Detect which cell encompasses the target text, then output its [X, Y] center coordinate. 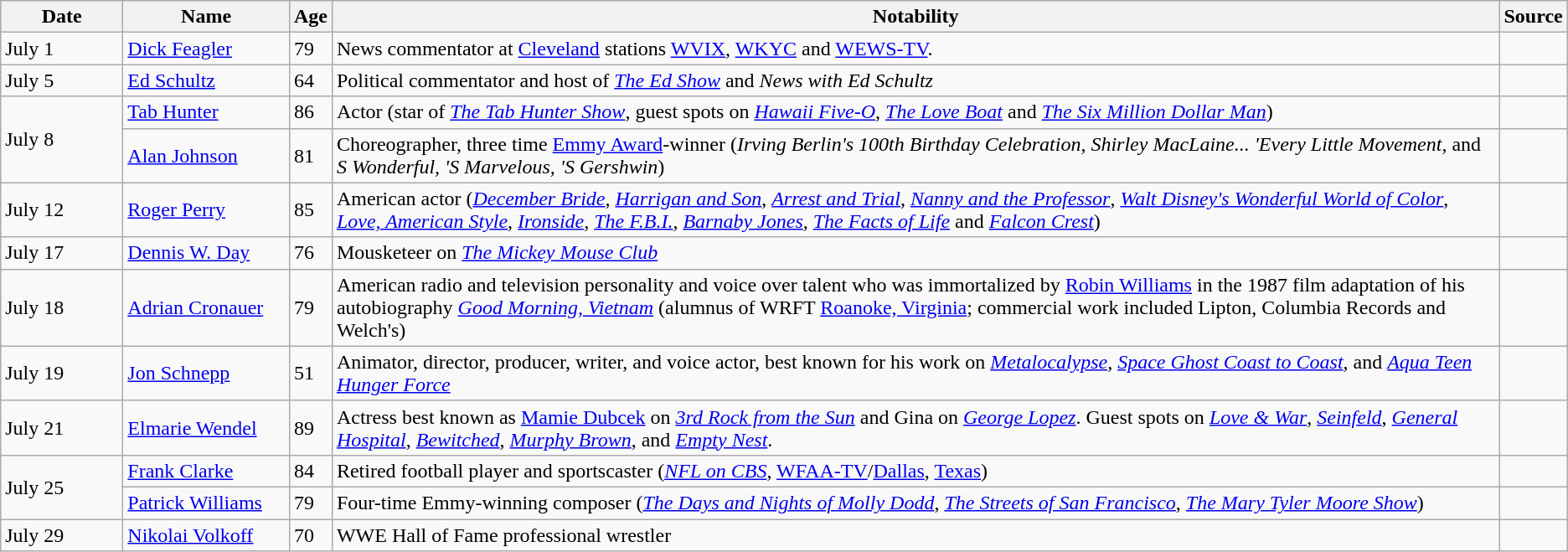
Tab Hunter [206, 112]
Retired football player and sportscaster (NFL on CBS, WFAA-TV/Dallas, Texas) [916, 471]
Dennis W. Day [206, 253]
Alan Johnson [206, 156]
WWE Hall of Fame professional wrestler [916, 535]
Four-time Emmy-winning composer (The Days and Nights of Molly Dodd, The Streets of San Francisco, The Mary Tyler Moore Show) [916, 503]
Mousketeer on The Mickey Mouse Club [916, 253]
Dick Feagler [206, 49]
89 [310, 427]
July 21 [62, 427]
Adrian Cronauer [206, 307]
July 12 [62, 209]
Ed Schultz [206, 80]
84 [310, 471]
76 [310, 253]
Roger Perry [206, 209]
Jon Schnepp [206, 374]
July 1 [62, 49]
Age [310, 17]
Nikolai Volkoff [206, 535]
Notability [916, 17]
Source [1533, 17]
July 5 [62, 80]
July 29 [62, 535]
Frank Clarke [206, 471]
July 18 [62, 307]
July 25 [62, 487]
70 [310, 535]
July 19 [62, 374]
News commentator at Cleveland stations WVIX, WKYC and WEWS-TV. [916, 49]
July 8 [62, 139]
Political commentator and host of The Ed Show and News with Ed Schultz [916, 80]
86 [310, 112]
July 17 [62, 253]
51 [310, 374]
Elmarie Wendel [206, 427]
Date [62, 17]
Patrick Williams [206, 503]
Actor (star of The Tab Hunter Show, guest spots on Hawaii Five-O, The Love Boat and The Six Million Dollar Man) [916, 112]
64 [310, 80]
81 [310, 156]
Name [206, 17]
85 [310, 209]
